Output the (X, Y) coordinate of the center of the cell containing the given text.  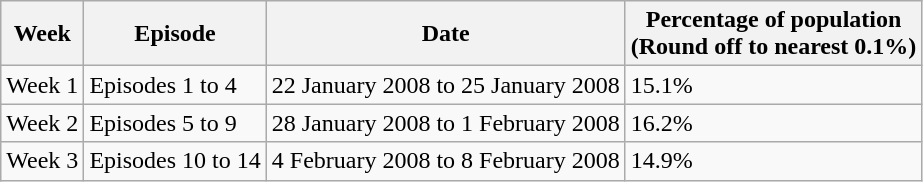
28 January 2008 to 1 February 2008 (446, 123)
Week (42, 34)
Percentage of population(Round off to nearest 0.1%) (774, 34)
Week 2 (42, 123)
14.9% (774, 161)
16.2% (774, 123)
Episodes 5 to 9 (175, 123)
Episodes 1 to 4 (175, 85)
15.1% (774, 85)
Date (446, 34)
Week 1 (42, 85)
Week 3 (42, 161)
22 January 2008 to 25 January 2008 (446, 85)
Episode (175, 34)
Episodes 10 to 14 (175, 161)
4 February 2008 to 8 February 2008 (446, 161)
